Search for the cell housing the specified text and yield its [X, Y] center coordinate. 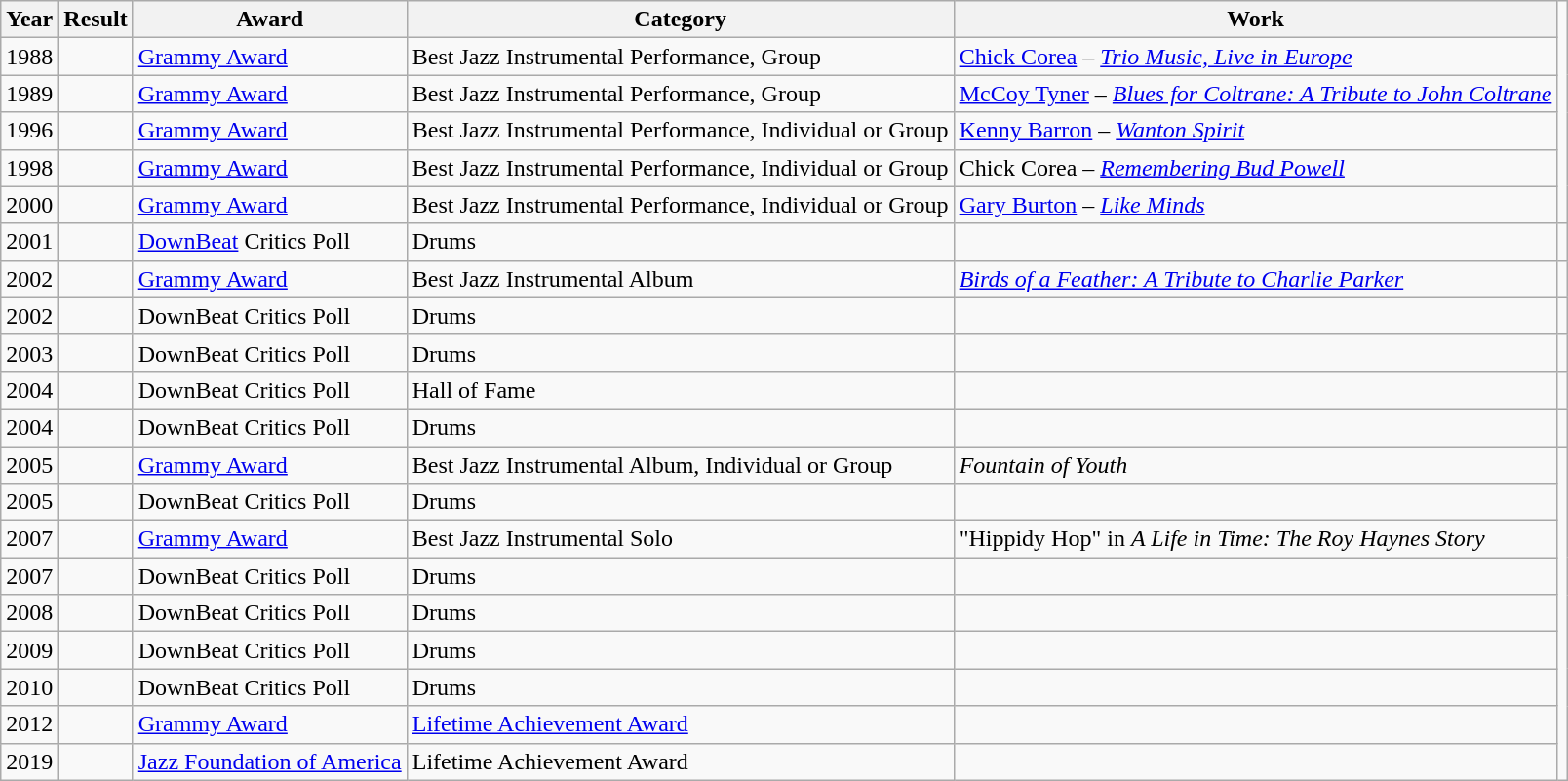
2010 [29, 687]
Best Jazz Instrumental Album [681, 279]
Jazz Foundation of America [269, 761]
Work [1256, 20]
2003 [29, 353]
Best Jazz Instrumental Album, Individual or Group [681, 465]
2012 [29, 724]
2009 [29, 650]
Gary Burton – Like Minds [1256, 205]
Chick Corea – Trio Music, Live in Europe [1256, 57]
1989 [29, 94]
Fountain of Youth [1256, 465]
"Hippidy Hop" in A Life in Time: The Roy Haynes Story [1256, 539]
1998 [29, 168]
1988 [29, 57]
Award [269, 20]
Kenny Barron – Wanton Spirit [1256, 131]
Category [681, 20]
2001 [29, 242]
Year [29, 20]
2019 [29, 761]
Result [96, 20]
2008 [29, 613]
Hall of Fame [681, 390]
1996 [29, 131]
Chick Corea – Remembering Bud Powell [1256, 168]
McCoy Tyner – Blues for Coltrane: A Tribute to John Coltrane [1256, 94]
2000 [29, 205]
Birds of a Feather: A Tribute to Charlie Parker [1256, 279]
Best Jazz Instrumental Solo [681, 539]
